For the text-containing cell, return its midpoint in (X, Y) coordinate format. 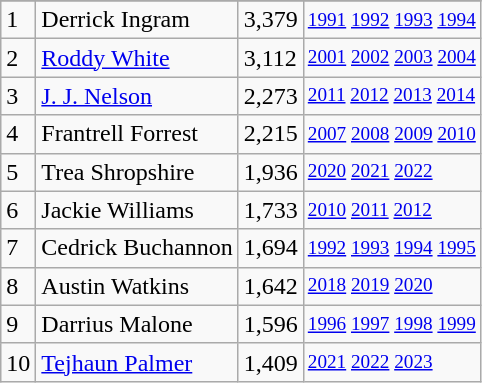
3,379 (270, 20)
9 (18, 324)
3 (18, 96)
1992 1993 1994 1995 (392, 248)
Jackie Williams (137, 210)
6 (18, 210)
1,642 (270, 286)
1 (18, 20)
2,273 (270, 96)
2 (18, 58)
1996 1997 1998 1999 (392, 324)
2001 2002 2003 2004 (392, 58)
Roddy White (137, 58)
Darrius Malone (137, 324)
2021 2022 2023 (392, 362)
10 (18, 362)
1,936 (270, 172)
8 (18, 286)
2020 2021 2022 (392, 172)
2007 2008 2009 2010 (392, 134)
1,733 (270, 210)
2018 2019 2020 (392, 286)
1,596 (270, 324)
1,694 (270, 248)
2,215 (270, 134)
1,409 (270, 362)
2010 2011 2012 (392, 210)
Cedrick Buchannon (137, 248)
Tejhaun Palmer (137, 362)
J. J. Nelson (137, 96)
2011 2012 2013 2014 (392, 96)
5 (18, 172)
Trea Shropshire (137, 172)
4 (18, 134)
1991 1992 1993 1994 (392, 20)
3,112 (270, 58)
Austin Watkins (137, 286)
Frantrell Forrest (137, 134)
7 (18, 248)
Derrick Ingram (137, 20)
